Return the [X, Y] coordinate for the center point of the cell that contains the specified text.  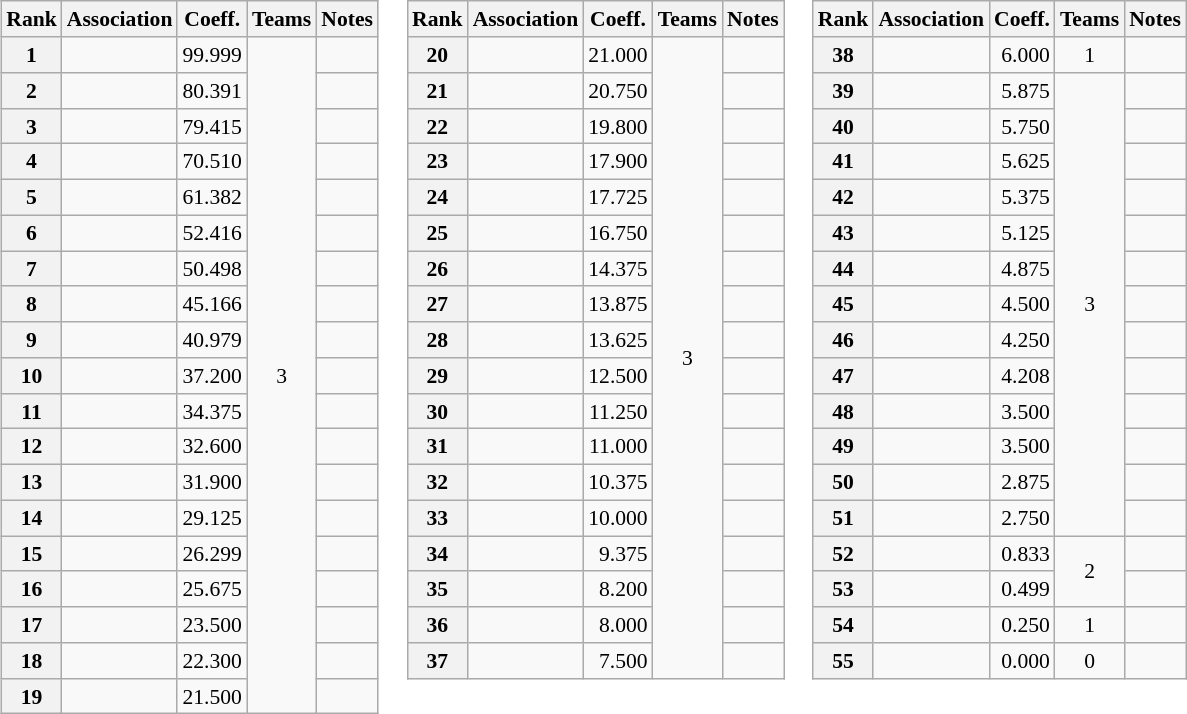
25.675 [212, 589]
42 [844, 197]
51 [844, 518]
13.875 [618, 304]
17 [32, 625]
79.415 [212, 126]
31 [438, 447]
25 [438, 233]
34.375 [212, 411]
55 [844, 661]
53 [844, 589]
8 [32, 304]
4.500 [1022, 304]
5.750 [1022, 126]
21 [438, 91]
13 [32, 482]
5.625 [1022, 162]
48 [844, 411]
10 [32, 376]
14.375 [618, 269]
11 [32, 411]
36 [438, 625]
0.000 [1022, 661]
28 [438, 340]
6.000 [1022, 55]
17.900 [618, 162]
37.200 [212, 376]
8.000 [618, 625]
10.375 [618, 482]
4.875 [1022, 269]
5.875 [1022, 91]
39 [844, 91]
32 [438, 482]
43 [844, 233]
19 [32, 696]
80.391 [212, 91]
50.498 [212, 269]
52 [844, 554]
22.300 [212, 661]
0.833 [1022, 554]
7.500 [618, 661]
9.375 [618, 554]
5.375 [1022, 197]
0 [1090, 661]
50 [844, 482]
20.750 [618, 91]
16 [32, 589]
2.875 [1022, 482]
0.499 [1022, 589]
52.416 [212, 233]
19.800 [618, 126]
27 [438, 304]
45 [844, 304]
41 [844, 162]
5.125 [1022, 233]
8.200 [618, 589]
5 [32, 197]
11.250 [618, 411]
6 [32, 233]
24 [438, 197]
31.900 [212, 482]
29.125 [212, 518]
44 [844, 269]
20 [438, 55]
4.250 [1022, 340]
38 [844, 55]
18 [32, 661]
37 [438, 661]
21.500 [212, 696]
2.750 [1022, 518]
23.500 [212, 625]
23 [438, 162]
45.166 [212, 304]
13.625 [618, 340]
29 [438, 376]
0.250 [1022, 625]
11.000 [618, 447]
26.299 [212, 554]
14 [32, 518]
10.000 [618, 518]
30 [438, 411]
40.979 [212, 340]
22 [438, 126]
12.500 [618, 376]
15 [32, 554]
12 [32, 447]
99.999 [212, 55]
33 [438, 518]
4.208 [1022, 376]
7 [32, 269]
35 [438, 589]
21.000 [618, 55]
46 [844, 340]
26 [438, 269]
70.510 [212, 162]
54 [844, 625]
17.725 [618, 197]
32.600 [212, 447]
16.750 [618, 233]
34 [438, 554]
4 [32, 162]
47 [844, 376]
9 [32, 340]
49 [844, 447]
40 [844, 126]
61.382 [212, 197]
